Find where the given text appears and provide that cell's center as [x, y] coordinate. 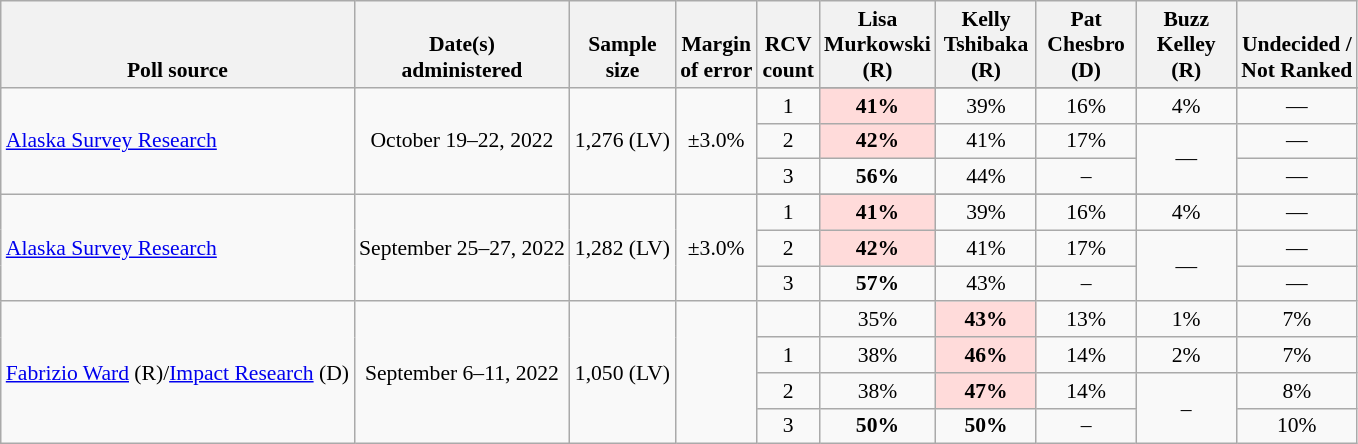
KellyTshibaka(R) [986, 44]
October 19–22, 2022 [462, 142]
Undecided / Not Ranked [1296, 44]
LisaMurkowski(R) [878, 44]
57% [878, 284]
Fabrizio Ward (R)/Impact Research (D) [178, 373]
1,282 (LV) [622, 248]
September 6–11, 2022 [462, 373]
September 25–27, 2022 [462, 248]
BuzzKelley(R) [1186, 44]
47% [986, 391]
56% [878, 177]
46% [986, 355]
10% [1296, 426]
1,050 (LV) [622, 373]
RCVcount [788, 44]
1,276 (LV) [622, 142]
Date(s)administered [462, 44]
Poll source [178, 44]
PatChesbro(D) [1086, 44]
44% [986, 177]
2% [1186, 355]
Samplesize [622, 44]
13% [1086, 320]
35% [878, 320]
1% [1186, 320]
Marginof error [716, 44]
8% [1296, 391]
